Find where the given text appears and provide that cell's center as [X, Y] coordinate. 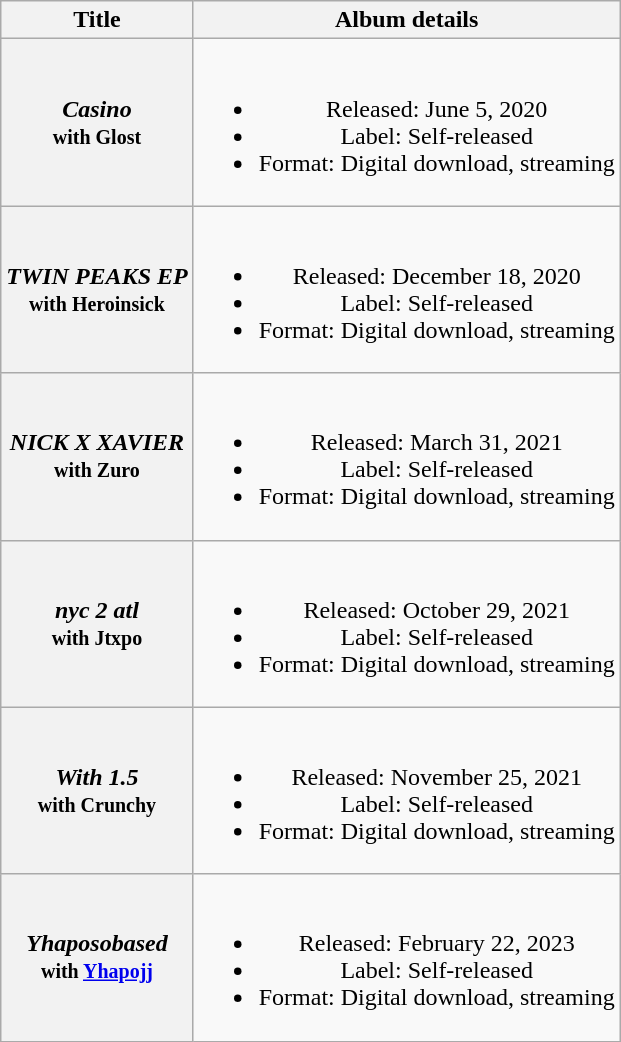
Album details [406, 20]
TWIN PEAKS EPwith Heroinsick [97, 290]
Released: June 5, 2020Label: Self-releasedFormat: Digital download, streaming [406, 122]
With 1.5with Crunchy [97, 790]
Released: February 22, 2023Label: Self-releasedFormat: Digital download, streaming [406, 958]
Released: October 29, 2021Label: Self-releasedFormat: Digital download, streaming [406, 624]
NICK X XAVIERwith Zuro [97, 456]
Title [97, 20]
Casinowith Glost [97, 122]
Released: November 25, 2021Label: Self-releasedFormat: Digital download, streaming [406, 790]
Released: March 31, 2021Label: Self-releasedFormat: Digital download, streaming [406, 456]
nyc 2 atlwith Jtxpo [97, 624]
Released: December 18, 2020Label: Self-releasedFormat: Digital download, streaming [406, 290]
Yhaposobasedwith Yhapojj [97, 958]
